Locate the cell with the specified text and output its (X, Y) center coordinate. 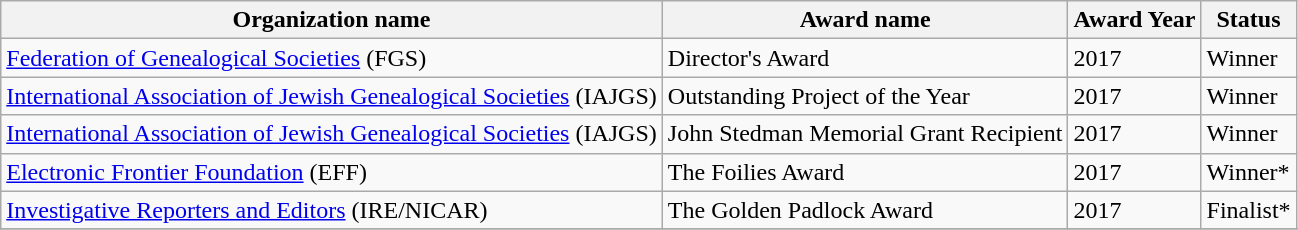
Winner* (1248, 172)
John Stedman Memorial Grant Recipient (865, 134)
Outstanding Project of the Year (865, 96)
Electronic Frontier Foundation (EFF) (332, 172)
Organization name (332, 20)
Federation of Genealogical Societies (FGS) (332, 58)
Investigative Reporters and Editors (IRE/NICAR) (332, 210)
Award name (865, 20)
Status (1248, 20)
The Golden Padlock Award (865, 210)
Award Year (1134, 20)
The Foilies Award (865, 172)
Director's Award (865, 58)
Finalist* (1248, 210)
